Determine the [X, Y] coordinate at the center of the cell enclosing the given text.  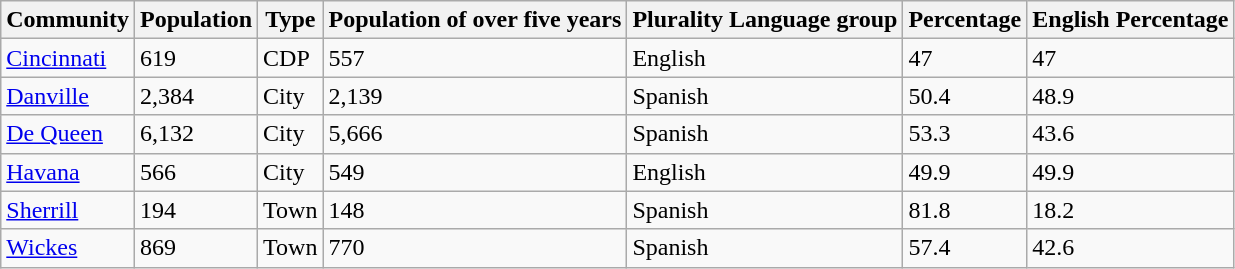
Population [196, 20]
Sherrill [68, 210]
6,132 [196, 134]
43.6 [1130, 134]
148 [475, 210]
De Queen [68, 134]
Population of over five years [475, 20]
Danville [68, 96]
50.4 [965, 96]
5,666 [475, 134]
53.3 [965, 134]
2,384 [196, 96]
2,139 [475, 96]
CDP [290, 58]
English Percentage [1130, 20]
Type [290, 20]
869 [196, 248]
Community [68, 20]
Percentage [965, 20]
48.9 [1130, 96]
81.8 [965, 210]
619 [196, 58]
57.4 [965, 248]
557 [475, 58]
566 [196, 172]
18.2 [1130, 210]
194 [196, 210]
770 [475, 248]
Wickes [68, 248]
549 [475, 172]
Cincinnati [68, 58]
Plurality Language group [765, 20]
42.6 [1130, 248]
Havana [68, 172]
